Locate the cell with the specified text and output its [X, Y] center coordinate. 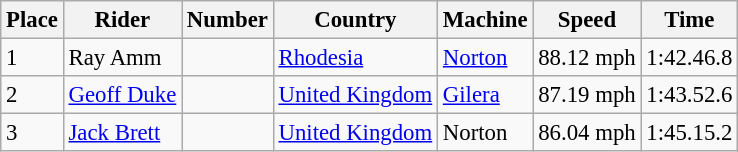
87.19 mph [587, 95]
88.12 mph [587, 58]
Speed [587, 20]
Number [228, 20]
Jack Brett [122, 133]
Gilera [486, 95]
Country [355, 20]
1:42.46.8 [690, 58]
3 [32, 133]
1 [32, 58]
1:45.15.2 [690, 133]
Rhodesia [355, 58]
86.04 mph [587, 133]
Ray Amm [122, 58]
Rider [122, 20]
1:43.52.6 [690, 95]
Place [32, 20]
Time [690, 20]
Machine [486, 20]
2 [32, 95]
Geoff Duke [122, 95]
